Output the (x, y) coordinate of the center of the cell containing the given text.  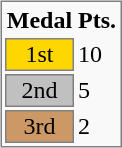
2nd (39, 92)
Pts. (98, 21)
5 (98, 92)
3rd (39, 128)
2 (98, 128)
10 (98, 56)
Medal (39, 21)
1st (39, 56)
